Extract the [x, y] coordinate from the center of the cell holding the provided text.  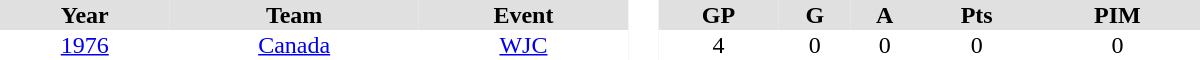
PIM [1118, 15]
Pts [976, 15]
G [815, 15]
Event [524, 15]
1976 [85, 45]
WJC [524, 45]
4 [718, 45]
Team [294, 15]
Canada [294, 45]
A [885, 15]
Year [85, 15]
GP [718, 15]
